Scan for the cell matching the given text and deliver its (X, Y) coordinate at center. 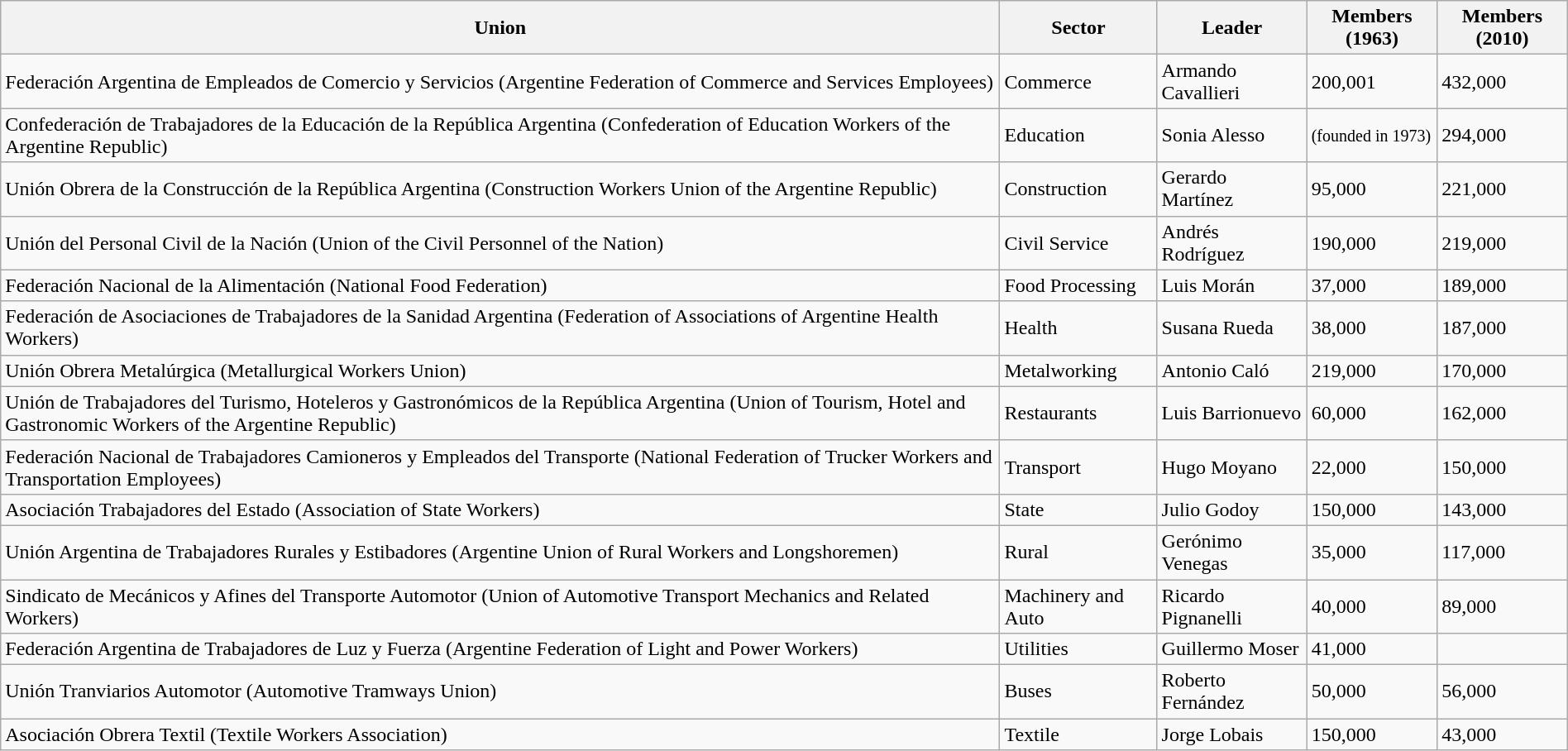
Jorge Lobais (1232, 734)
Hugo Moyano (1232, 466)
43,000 (1503, 734)
432,000 (1503, 81)
Transport (1078, 466)
Rural (1078, 552)
Education (1078, 136)
190,000 (1372, 243)
Julio Godoy (1232, 509)
189,000 (1503, 285)
Sindicato de Mecánicos y Afines del Transporte Automotor (Union of Automotive Transport Mechanics and Related Workers) (500, 605)
Unión Tranviarios Automotor (Automotive Tramways Union) (500, 691)
Members (1963) (1372, 28)
Metalworking (1078, 371)
(founded in 1973) (1372, 136)
89,000 (1503, 605)
Federación de Asociaciones de Trabajadores de la Sanidad Argentina (Federation of Associations of Argentine Health Workers) (500, 328)
Members (2010) (1503, 28)
Antonio Caló (1232, 371)
Unión del Personal Civil de la Nación (Union of the Civil Personnel of the Nation) (500, 243)
Sector (1078, 28)
State (1078, 509)
Gerardo Martínez (1232, 189)
Confederación de Trabajadores de la Educación de la República Argentina (Confederation of Education Workers of the Argentine Republic) (500, 136)
Commerce (1078, 81)
Health (1078, 328)
Restaurants (1078, 414)
162,000 (1503, 414)
Unión Argentina de Trabajadores Rurales y Estibadores (Argentine Union of Rural Workers and Longshoremen) (500, 552)
294,000 (1503, 136)
Luis Morán (1232, 285)
Leader (1232, 28)
Union (500, 28)
Federación Argentina de Trabajadores de Luz y Fuerza (Argentine Federation of Light and Power Workers) (500, 649)
Food Processing (1078, 285)
Federación Nacional de Trabajadores Camioneros y Empleados del Transporte (National Federation of Trucker Workers and Transportation Employees) (500, 466)
38,000 (1372, 328)
Unión Obrera Metalúrgica (Metallurgical Workers Union) (500, 371)
170,000 (1503, 371)
Ricardo Pignanelli (1232, 605)
35,000 (1372, 552)
117,000 (1503, 552)
Luis Barrionuevo (1232, 414)
22,000 (1372, 466)
41,000 (1372, 649)
56,000 (1503, 691)
221,000 (1503, 189)
Guillermo Moser (1232, 649)
Textile (1078, 734)
37,000 (1372, 285)
Asociación Obrera Textil (Textile Workers Association) (500, 734)
Roberto Fernández (1232, 691)
Unión Obrera de la Construcción de la República Argentina (Construction Workers Union of the Argentine Republic) (500, 189)
Gerónimo Venegas (1232, 552)
Utilities (1078, 649)
Asociación Trabajadores del Estado (Association of State Workers) (500, 509)
40,000 (1372, 605)
95,000 (1372, 189)
187,000 (1503, 328)
Sonia Alesso (1232, 136)
Armando Cavallieri (1232, 81)
60,000 (1372, 414)
Andrés Rodríguez (1232, 243)
Susana Rueda (1232, 328)
Machinery and Auto (1078, 605)
50,000 (1372, 691)
200,001 (1372, 81)
Civil Service (1078, 243)
Federación Nacional de la Alimentación (National Food Federation) (500, 285)
143,000 (1503, 509)
Construction (1078, 189)
Buses (1078, 691)
Federación Argentina de Empleados de Comercio y Servicios (Argentine Federation of Commerce and Services Employees) (500, 81)
